Return the (X, Y) coordinate for the center point of the cell that contains the specified text.  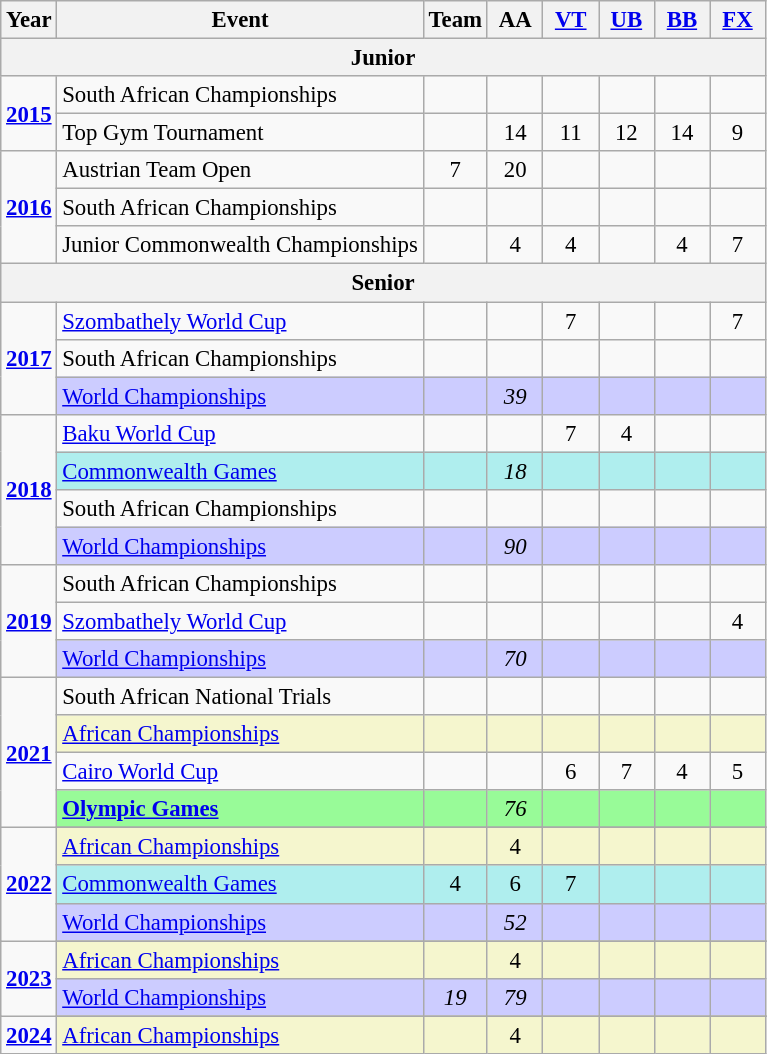
39 (515, 396)
Cairo World Cup (240, 772)
Team (455, 20)
BB (682, 20)
Event (240, 20)
2024 (29, 1035)
FX (738, 20)
Austrian Team Open (240, 170)
AA (515, 20)
Top Gym Tournament (240, 133)
South African National Trials (240, 697)
2019 (29, 622)
9 (738, 133)
20 (515, 170)
70 (515, 659)
90 (515, 546)
2021 (29, 753)
Junior (384, 58)
5 (738, 772)
Year (29, 20)
19 (455, 997)
2022 (29, 884)
52 (515, 922)
2018 (29, 489)
18 (515, 471)
2016 (29, 208)
11 (571, 133)
2015 (29, 114)
2023 (29, 978)
UB (627, 20)
79 (515, 997)
Olympic Games (240, 809)
VT (571, 20)
Junior Commonwealth Championships (240, 245)
Baku World Cup (240, 433)
2017 (29, 358)
12 (627, 133)
Senior (384, 283)
76 (515, 809)
